Determine the (x, y) coordinate at the center of the cell enclosing the given text.  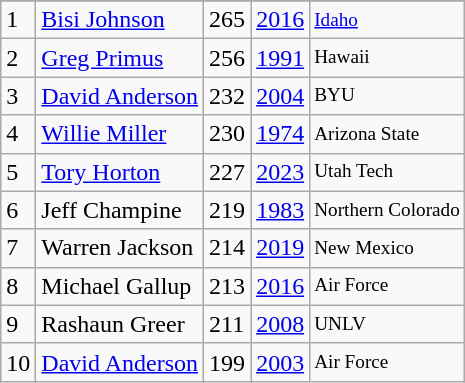
265 (228, 20)
1974 (280, 134)
227 (228, 172)
2003 (280, 362)
10 (18, 362)
2004 (280, 96)
211 (228, 324)
Tory Horton (120, 172)
3 (18, 96)
Hawaii (388, 58)
New Mexico (388, 248)
Warren Jackson (120, 248)
Bisi Johnson (120, 20)
2 (18, 58)
Arizona State (388, 134)
7 (18, 248)
Rashaun Greer (120, 324)
Michael Gallup (120, 286)
1991 (280, 58)
199 (228, 362)
Willie Miller (120, 134)
4 (18, 134)
2008 (280, 324)
Greg Primus (120, 58)
BYU (388, 96)
219 (228, 210)
9 (18, 324)
5 (18, 172)
256 (228, 58)
232 (228, 96)
213 (228, 286)
214 (228, 248)
230 (228, 134)
Jeff Champine (120, 210)
UNLV (388, 324)
6 (18, 210)
Utah Tech (388, 172)
Northern Colorado (388, 210)
1 (18, 20)
2019 (280, 248)
2023 (280, 172)
8 (18, 286)
Idaho (388, 20)
1983 (280, 210)
